Determine the (x, y) coordinate at the center of the cell enclosing the given text.  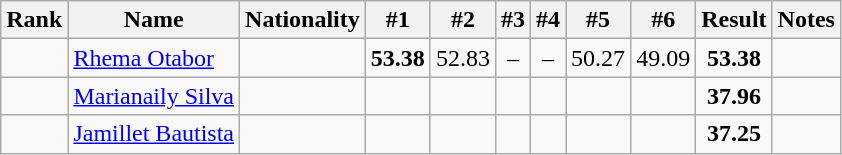
52.83 (462, 58)
Name (154, 20)
#5 (598, 20)
Nationality (303, 20)
#4 (548, 20)
Rhema Otabor (154, 58)
#1 (398, 20)
Result (734, 20)
49.09 (664, 58)
#3 (512, 20)
Marianaily Silva (154, 96)
#2 (462, 20)
37.25 (734, 134)
50.27 (598, 58)
#6 (664, 20)
Jamillet Bautista (154, 134)
Rank (34, 20)
37.96 (734, 96)
Notes (806, 20)
